Determine the (x, y) coordinate at the center of the cell enclosing the given text.  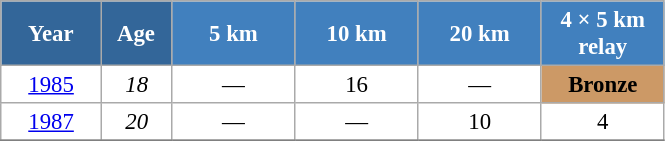
4 × 5 km relay (602, 34)
20 km (480, 34)
Bronze (602, 85)
1987 (52, 122)
5 km (234, 34)
1985 (52, 85)
4 (602, 122)
10 (480, 122)
10 km (356, 34)
16 (356, 85)
18 (136, 85)
Age (136, 34)
20 (136, 122)
Year (52, 34)
